Provide the [X, Y] coordinate of the cell's center where the given text is located.  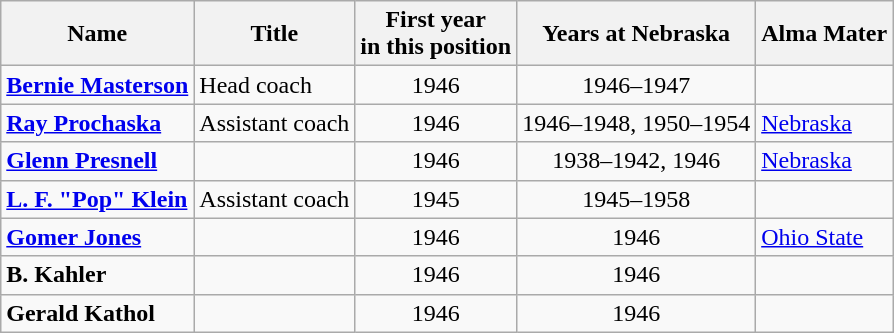
1946–1948, 1950–1954 [636, 123]
Title [274, 34]
Ohio State [824, 237]
L. F. "Pop" Klein [98, 199]
Ray Prochaska [98, 123]
1946–1947 [636, 85]
Glenn Presnell [98, 161]
1945–1958 [636, 199]
Head coach [274, 85]
1938–1942, 1946 [636, 161]
Years at Nebraska [636, 34]
B. Kahler [98, 275]
Bernie Masterson [98, 85]
1945 [436, 199]
First yearin this position [436, 34]
Gerald Kathol [98, 313]
Gomer Jones [98, 237]
Name [98, 34]
Alma Mater [824, 34]
